Return the [x, y] coordinate for the center point of the cell that contains the specified text.  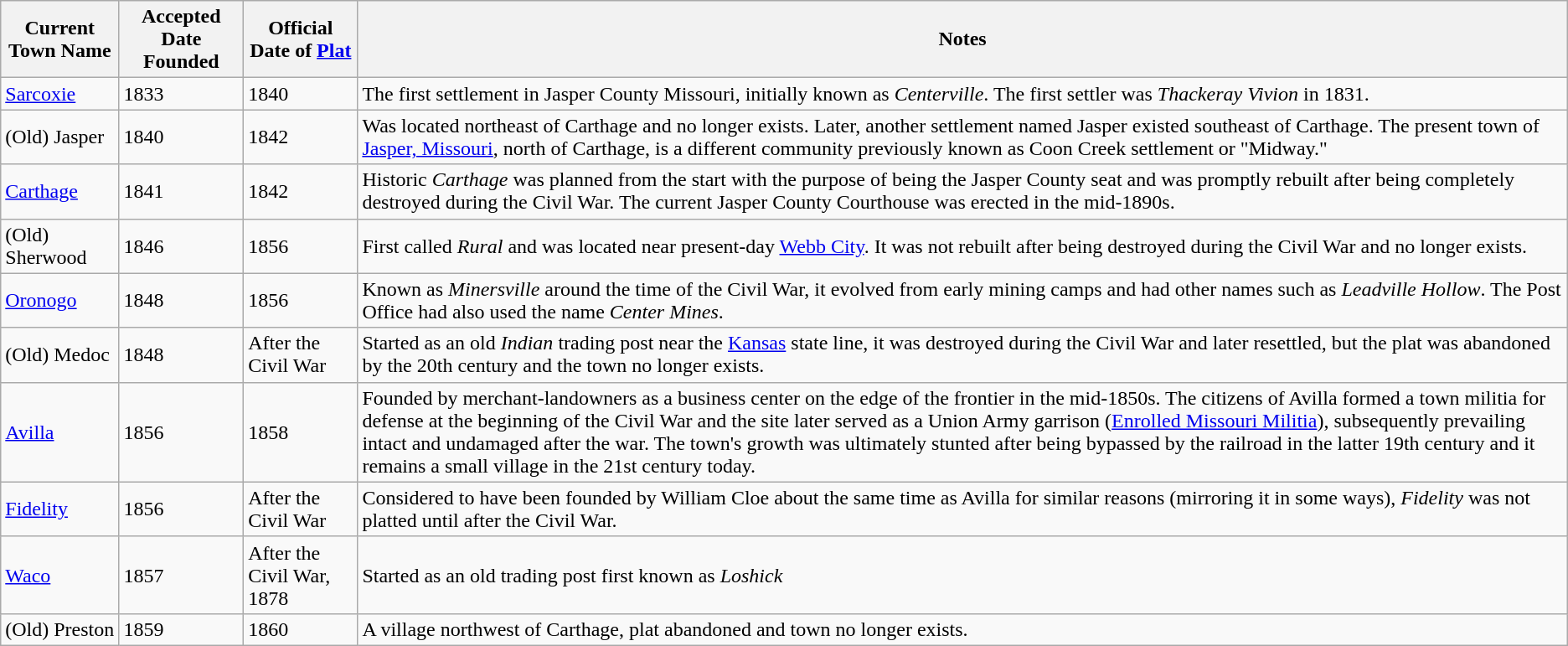
Notes [962, 39]
Accepted Date Founded [181, 39]
1846 [181, 246]
Avilla [60, 432]
1860 [301, 629]
(Old) Sherwood [60, 246]
(Old) Medoc [60, 355]
Waco [60, 575]
1833 [181, 94]
Current Town Name [60, 39]
1858 [301, 432]
1859 [181, 629]
1857 [181, 575]
(Old) Preston [60, 629]
Oronogo [60, 300]
After the Civil War, 1878 [301, 575]
Fidelity [60, 509]
The first settlement in Jasper County Missouri, initially known as Centerville. The first settler was Thackeray Vivion in 1831. [962, 94]
Official Date of Plat [301, 39]
1841 [181, 191]
First called Rural and was located near present-day Webb City. It was not rebuilt after being destroyed during the Civil War and no longer exists. [962, 246]
(Old) Jasper [60, 137]
A village northwest of Carthage, plat abandoned and town no longer exists. [962, 629]
Sarcoxie [60, 94]
Started as an old trading post first known as Loshick [962, 575]
Carthage [60, 191]
